From the cell containing the given text, extract its center point as [X, Y] coordinate. 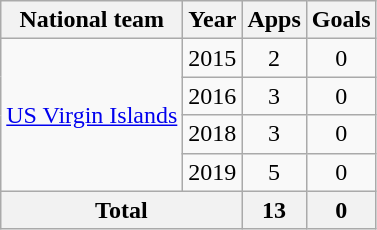
2015 [212, 58]
13 [274, 210]
National team [92, 20]
2019 [212, 172]
5 [274, 172]
Year [212, 20]
2 [274, 58]
US Virgin Islands [92, 115]
Goals [341, 20]
2018 [212, 134]
Total [122, 210]
2016 [212, 96]
Apps [274, 20]
